Scan for the cell matching the given text and deliver its [x, y] coordinate at center. 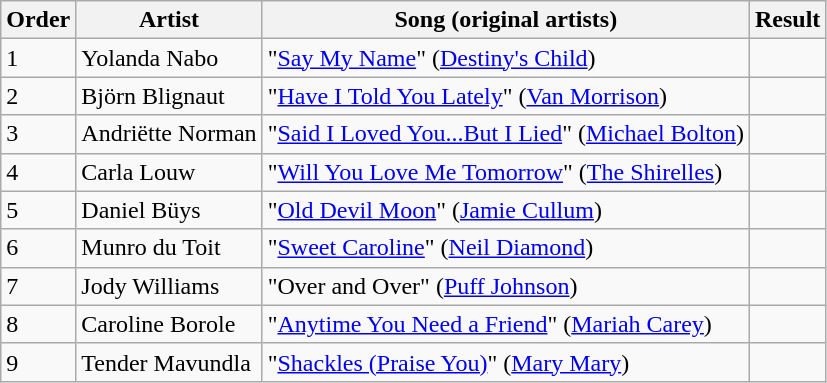
"Shackles (Praise You)" (Mary Mary) [506, 362]
8 [38, 324]
9 [38, 362]
"Over and Over" (Puff Johnson) [506, 286]
Carla Louw [169, 172]
"Old Devil Moon" (Jamie Cullum) [506, 210]
Order [38, 20]
Artist [169, 20]
Caroline Borole [169, 324]
Munro du Toit [169, 248]
"Anytime You Need a Friend" (Mariah Carey) [506, 324]
Jody Williams [169, 286]
7 [38, 286]
6 [38, 248]
"Said I Loved You...But I Lied" (Michael Bolton) [506, 134]
"Say My Name" (Destiny's Child) [506, 58]
3 [38, 134]
Daniel Büys [169, 210]
"Sweet Caroline" (Neil Diamond) [506, 248]
2 [38, 96]
1 [38, 58]
Result [787, 20]
Björn Blignaut [169, 96]
Song (original artists) [506, 20]
Tender Mavundla [169, 362]
Yolanda Nabo [169, 58]
Andriëtte Norman [169, 134]
4 [38, 172]
"Have I Told You Lately" (Van Morrison) [506, 96]
5 [38, 210]
"Will You Love Me Tomorrow" (The Shirelles) [506, 172]
